Output the [X, Y] coordinate of the center of the cell containing the given text.  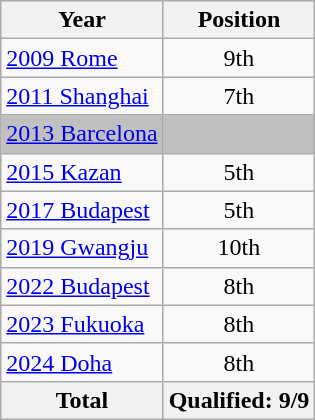
2015 Kazan [82, 172]
10th [239, 248]
2019 Gwangju [82, 248]
9th [239, 58]
Year [82, 20]
2023 Fukuoka [82, 324]
Qualified: 9/9 [239, 400]
2013 Barcelona [82, 134]
2011 Shanghai [82, 96]
2017 Budapest [82, 210]
2022 Budapest [82, 286]
Total [82, 400]
7th [239, 96]
Position [239, 20]
2024 Doha [82, 362]
2009 Rome [82, 58]
